Detect which cell encompasses the target text, then output its (X, Y) center coordinate. 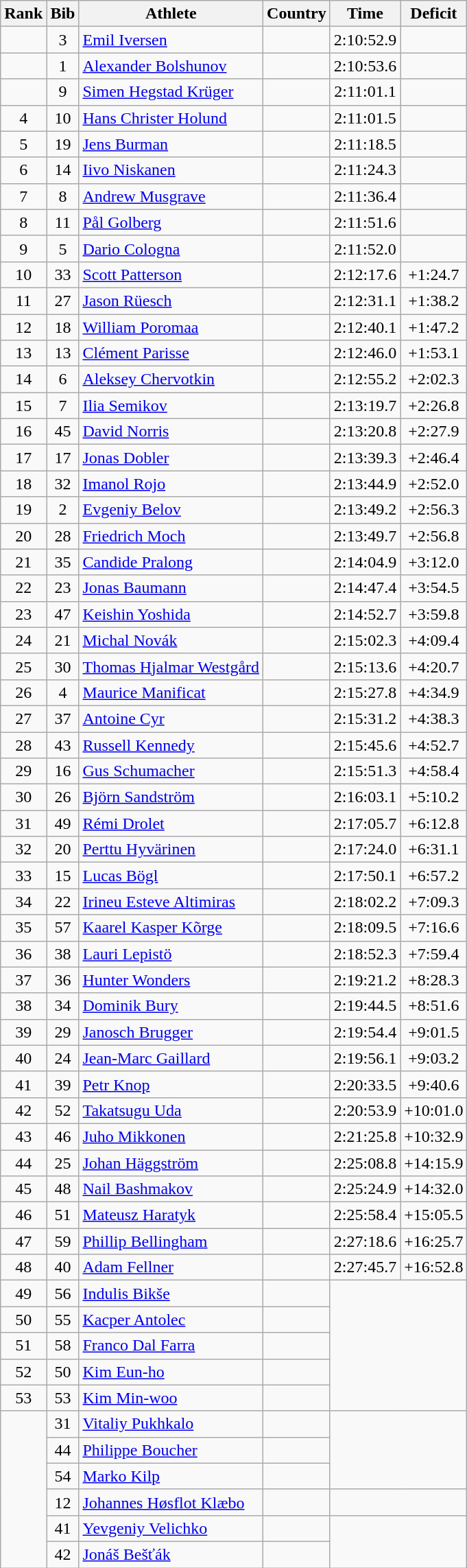
+2:56.8 (433, 536)
+1:24.7 (433, 274)
55 (63, 1320)
Jonas Dobler (171, 458)
Kim Min-woo (171, 1398)
2:17:05.7 (365, 823)
58 (63, 1346)
2:11:52.0 (365, 248)
2:13:49.2 (365, 510)
Pål Golberg (171, 222)
Mateusz Haratyk (171, 1215)
Hunter Wonders (171, 980)
2:13:44.9 (365, 484)
54 (63, 1476)
+7:09.3 (433, 902)
1 (63, 66)
+3:12.0 (433, 562)
2:15:13.6 (365, 666)
+10:01.0 (433, 1110)
Dario Cologna (171, 248)
+4:38.3 (433, 718)
2:10:53.6 (365, 66)
Nail Bashmakov (171, 1189)
Kim Eun-ho (171, 1372)
Jonáš Bešťák (171, 1554)
Johan Häggström (171, 1163)
Perttu Hyvärinen (171, 850)
David Norris (171, 432)
Antoine Cyr (171, 718)
2:15:02.3 (365, 640)
2:20:33.5 (365, 1084)
+6:12.8 (433, 823)
2:13:49.7 (365, 536)
2:11:51.6 (365, 222)
Dominik Bury (171, 1006)
Keishin Yoshida (171, 614)
Phillip Bellingham (171, 1241)
+4:09.4 (433, 640)
+2:27.9 (433, 432)
+7:16.6 (433, 928)
Björn Sandström (171, 797)
2:12:31.1 (365, 301)
2:13:39.3 (365, 458)
Imanol Rojo (171, 484)
2:13:19.7 (365, 406)
Lauri Lepistö (171, 954)
+16:52.8 (433, 1267)
56 (63, 1294)
Country (297, 14)
+8:51.6 (433, 1006)
+4:58.4 (433, 771)
+2:56.3 (433, 510)
+1:38.2 (433, 301)
2:12:46.0 (365, 353)
Petr Knop (171, 1084)
2:10:52.9 (365, 40)
Yevgeniy Velichko (171, 1528)
Irineu Esteve Altimiras (171, 902)
+2:46.4 (433, 458)
+8:28.3 (433, 980)
2:16:03.1 (365, 797)
+14:15.9 (433, 1163)
+9:40.6 (433, 1084)
Michal Novák (171, 640)
Kaarel Kasper Kõrge (171, 928)
2:17:50.1 (365, 876)
2:27:18.6 (365, 1241)
Andrew Musgrave (171, 196)
2:15:27.8 (365, 692)
Franco Dal Farra (171, 1346)
Ilia Semikov (171, 406)
Time (365, 14)
+15:05.5 (433, 1215)
William Poromaa (171, 327)
Candide Pralong (171, 562)
Adam Fellner (171, 1267)
+1:53.1 (433, 353)
2:11:24.3 (365, 170)
+16:25.7 (433, 1241)
2:12:55.2 (365, 379)
2:19:21.2 (365, 980)
2:12:40.1 (365, 327)
+5:10.2 (433, 797)
Aleksey Chervotkin (171, 379)
Alexander Bolshunov (171, 66)
2:15:31.2 (365, 718)
Deficit (433, 14)
Bib (63, 14)
Rank (23, 14)
2:15:51.3 (365, 771)
2:11:01.1 (365, 92)
Maurice Manificat (171, 692)
Thomas Hjalmar Westgård (171, 666)
59 (63, 1241)
Gus Schumacher (171, 771)
2:19:54.4 (365, 1032)
2:15:45.6 (365, 745)
Friedrich Moch (171, 536)
2:25:58.4 (365, 1215)
2:12:17.6 (365, 274)
+4:20.7 (433, 666)
2:14:04.9 (365, 562)
Jean-Marc Gaillard (171, 1058)
2:11:18.5 (365, 144)
Simen Hegstad Krüger (171, 92)
Lucas Bögl (171, 876)
2:27:45.7 (365, 1267)
Jens Burman (171, 144)
2:18:09.5 (365, 928)
2:20:53.9 (365, 1110)
Juho Mikkonen (171, 1136)
Vitaliy Pukhkalo (171, 1424)
Philippe Boucher (171, 1450)
+2:26.8 (433, 406)
Hans Christer Holund (171, 118)
Russell Kennedy (171, 745)
2:13:20.8 (365, 432)
Janosch Brugger (171, 1032)
+9:03.2 (433, 1058)
Iivo Niskanen (171, 170)
Johannes Høsflot Klæbo (171, 1502)
Evgeniy Belov (171, 510)
+14:32.0 (433, 1189)
2:14:47.4 (365, 588)
Scott Patterson (171, 274)
2:14:52.7 (365, 614)
+4:34.9 (433, 692)
2:19:44.5 (365, 1006)
2:19:56.1 (365, 1058)
Marko Kilp (171, 1476)
Kacper Antolec (171, 1320)
+6:31.1 (433, 850)
+2:52.0 (433, 484)
2:25:24.9 (365, 1189)
2:17:24.0 (365, 850)
Takatsugu Uda (171, 1110)
2:21:25.8 (365, 1136)
Emil Iversen (171, 40)
2:18:52.3 (365, 954)
Athlete (171, 14)
3 (63, 40)
+6:57.2 (433, 876)
+10:32.9 (433, 1136)
2:18:02.2 (365, 902)
Rémi Drolet (171, 823)
2:11:36.4 (365, 196)
+9:01.5 (433, 1032)
Clément Parisse (171, 353)
+2:02.3 (433, 379)
+7:59.4 (433, 954)
+1:47.2 (433, 327)
+4:52.7 (433, 745)
57 (63, 928)
2 (63, 510)
Jonas Baumann (171, 588)
2:11:01.5 (365, 118)
Jason Rüesch (171, 301)
+3:59.8 (433, 614)
2:25:08.8 (365, 1163)
+3:54.5 (433, 588)
Indulis Bikše (171, 1294)
